From the cell containing the given text, extract its center point as (x, y) coordinate. 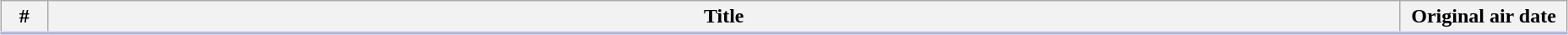
Original air date (1484, 17)
# (24, 17)
Title (724, 17)
